Scan for the cell matching the given text and deliver its [X, Y] coordinate at center. 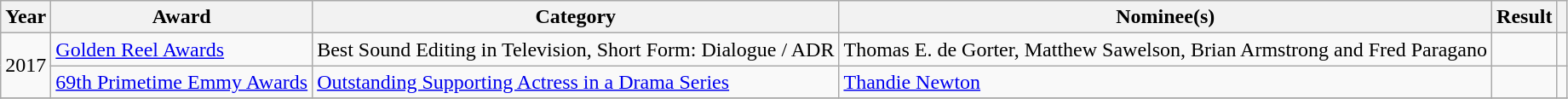
Outstanding Supporting Actress in a Drama Series [576, 82]
Year [26, 17]
Golden Reel Awards [182, 49]
2017 [26, 66]
Category [576, 17]
Thandie Newton [1165, 82]
Result [1525, 17]
Thomas E. de Gorter, Matthew Sawelson, Brian Armstrong and Fred Paragano [1165, 49]
Nominee(s) [1165, 17]
Best Sound Editing in Television, Short Form: Dialogue / ADR [576, 49]
69th Primetime Emmy Awards [182, 82]
Award [182, 17]
